Return [X, Y] of the center of cell containing provided text 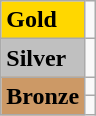
Silver [43, 58]
Gold [43, 20]
Bronze [43, 96]
